Scan for the cell matching the given text and deliver its (X, Y) coordinate at center. 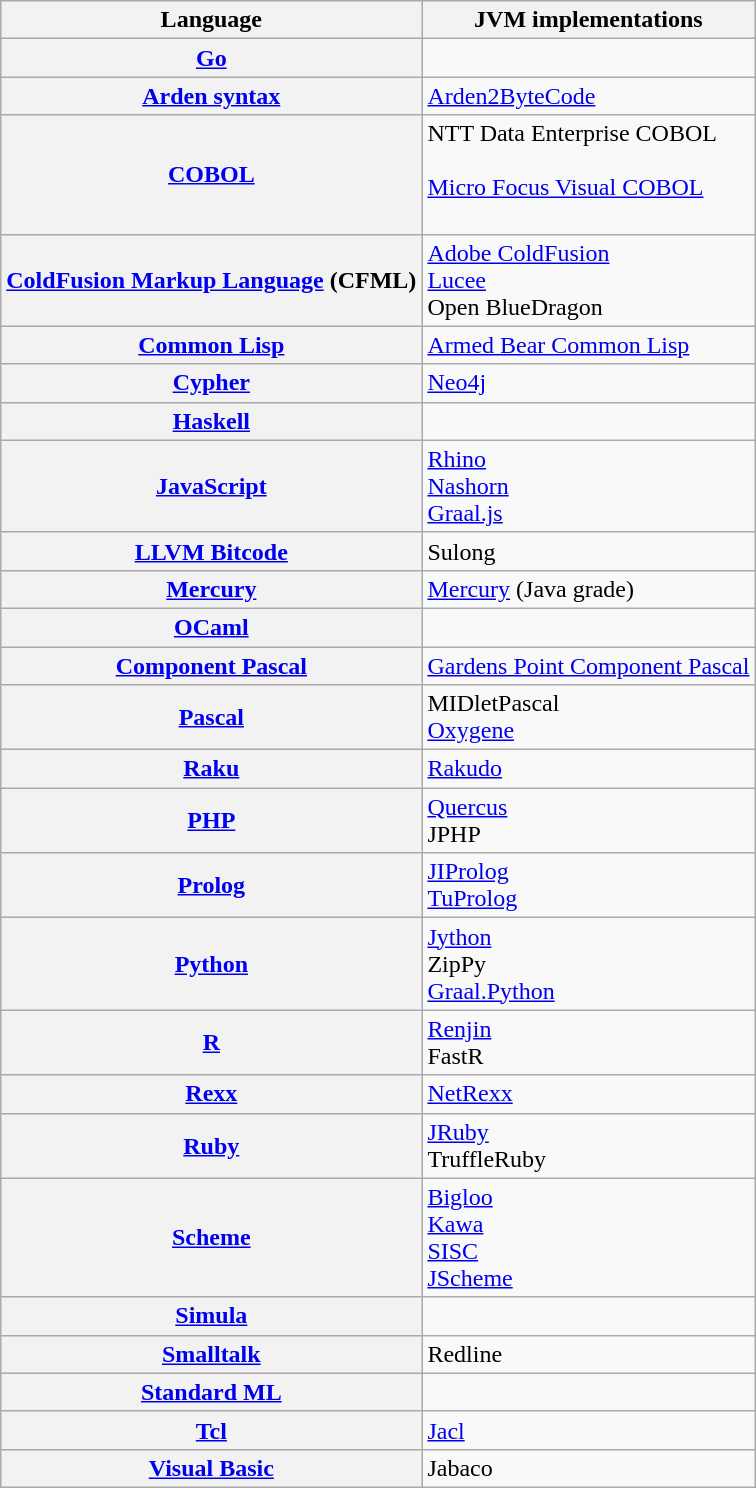
Gardens Point Component Pascal (588, 665)
Jabaco (588, 1468)
JavaScript (212, 486)
R (212, 1042)
JVM implementations (588, 20)
Standard ML (212, 1392)
Jacl (588, 1430)
RhinoNashornGraal.js (588, 486)
LLVM Bitcode (212, 551)
MIDletPascalOxygene (588, 718)
Arden2ByteCode (588, 96)
Raku (212, 769)
OCaml (212, 627)
Scheme (212, 1238)
JRubyTruffleRuby (588, 1146)
JythonZipPyGraal.Python (588, 964)
Tcl (212, 1430)
QuercusJPHP (588, 820)
Simula (212, 1316)
RenjinFastR (588, 1042)
JIPrologTuProlog (588, 886)
Smalltalk (212, 1354)
NetRexx (588, 1094)
Mercury (Java grade) (588, 589)
Cypher (212, 383)
Go (212, 58)
Rexx (212, 1094)
PHP (212, 820)
Ruby (212, 1146)
BiglooKawaSISCJScheme (588, 1238)
Language (212, 20)
Prolog (212, 886)
COBOL (212, 174)
Rakudo (588, 769)
Common Lisp (212, 345)
Arden syntax (212, 96)
Armed Bear Common Lisp (588, 345)
Haskell (212, 421)
ColdFusion Markup Language (CFML) (212, 280)
Visual Basic (212, 1468)
Python (212, 964)
Mercury (212, 589)
Component Pascal (212, 665)
Redline (588, 1354)
NTT Data Enterprise COBOLMicro Focus Visual COBOL (588, 174)
Neo4j (588, 383)
Adobe ColdFusionLuceeOpen BlueDragon (588, 280)
Pascal (212, 718)
Sulong (588, 551)
